Output the [X, Y] coordinate of the center of the cell containing the given text.  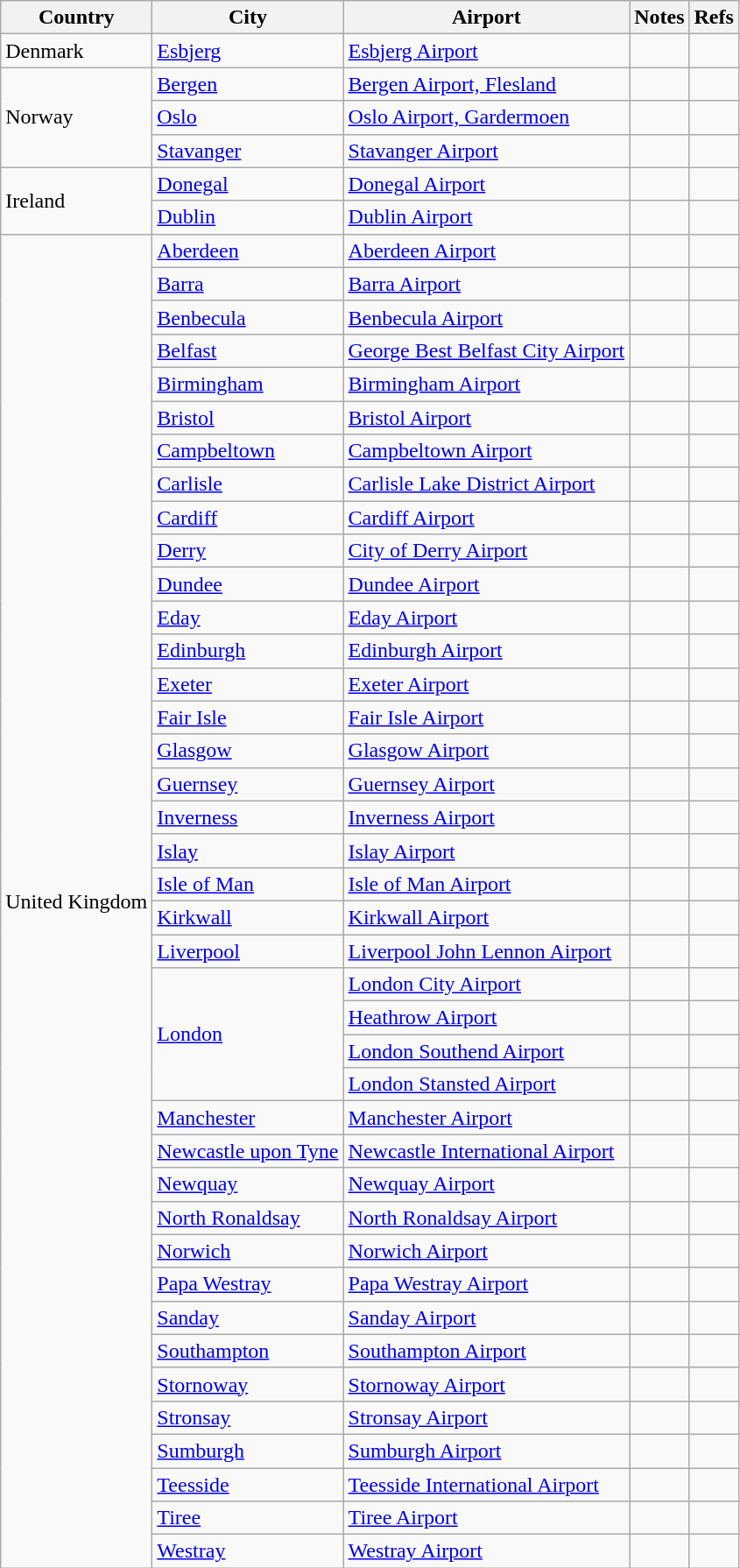
Manchester Airport [487, 1118]
Oslo Airport, Gardermoen [487, 117]
Dublin Airport [487, 217]
Norwich Airport [487, 1251]
London [248, 1035]
London City Airport [487, 985]
Campbeltown [248, 451]
Stronsay [248, 1417]
City [248, 18]
Sumburgh [248, 1451]
Sanday Airport [487, 1317]
Bergen Airport, Flesland [487, 84]
Norwich [248, 1251]
Carlisle Lake District Airport [487, 484]
Stavanger Airport [487, 151]
Glasgow [248, 751]
Denmark [77, 51]
Sanday [248, 1317]
Airport [487, 18]
London Stansted Airport [487, 1084]
Fair Isle [248, 717]
Edinburgh [248, 651]
Refs [714, 18]
Exeter Airport [487, 684]
Southampton Airport [487, 1351]
Barra [248, 284]
Cardiff [248, 518]
Country [77, 18]
Esbjerg Airport [487, 51]
Islay Airport [487, 851]
Kirkwall Airport [487, 917]
Inverness [248, 817]
Derry [248, 551]
Fair Isle Airport [487, 717]
Sumburgh Airport [487, 1451]
Aberdeen [248, 251]
Inverness Airport [487, 817]
North Ronaldsay [248, 1218]
Southampton [248, 1351]
Donegal [248, 184]
Birmingham [248, 384]
George Best Belfast City Airport [487, 350]
Eday [248, 618]
Kirkwall [248, 917]
Exeter [248, 684]
Notes [659, 18]
Manchester [248, 1118]
Esbjerg [248, 51]
Belfast [248, 350]
Cardiff Airport [487, 518]
Glasgow Airport [487, 751]
Stavanger [248, 151]
Bristol Airport [487, 418]
Newquay Airport [487, 1184]
Islay [248, 851]
Guernsey [248, 784]
Carlisle [248, 484]
Tiree Airport [487, 1518]
Donegal Airport [487, 184]
Benbecula Airport [487, 317]
Barra Airport [487, 284]
Heathrow Airport [487, 1018]
City of Derry Airport [487, 551]
Dundee [248, 584]
Benbecula [248, 317]
Norway [77, 117]
Liverpool John Lennon Airport [487, 950]
Guernsey Airport [487, 784]
Isle of Man [248, 884]
Dundee Airport [487, 584]
Oslo [248, 117]
Dublin [248, 217]
Stornoway [248, 1384]
Newcastle International Airport [487, 1151]
Newquay [248, 1184]
Edinburgh Airport [487, 651]
United Kingdom [77, 901]
Stornoway Airport [487, 1384]
Ireland [77, 201]
Papa Westray Airport [487, 1284]
Eday Airport [487, 618]
North Ronaldsay Airport [487, 1218]
Aberdeen Airport [487, 251]
Teesside [248, 1485]
Westray [248, 1551]
Bergen [248, 84]
Newcastle upon Tyne [248, 1151]
Bristol [248, 418]
Stronsay Airport [487, 1417]
Liverpool [248, 950]
London Southend Airport [487, 1051]
Birmingham Airport [487, 384]
Westray Airport [487, 1551]
Tiree [248, 1518]
Campbeltown Airport [487, 451]
Isle of Man Airport [487, 884]
Teesside International Airport [487, 1485]
Papa Westray [248, 1284]
